Capture the cell that displays the provided text and extract its (x, y) central coordinate. 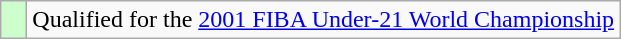
Qualified for the 2001 FIBA Under-21 World Championship (324, 20)
